Output the [x, y] coordinate of the center of the cell containing the given text.  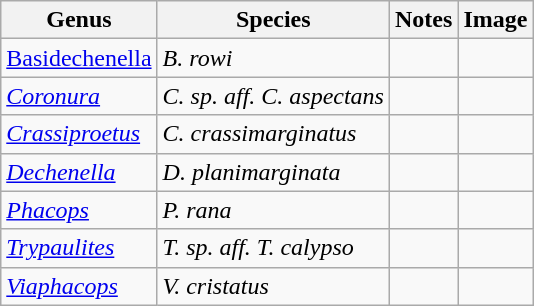
Dechenella [79, 172]
Genus [79, 20]
Image [496, 20]
Phacops [79, 210]
V. cristatus [273, 286]
Trypaulites [79, 248]
C. crassimarginatus [273, 134]
Species [273, 20]
Coronura [79, 96]
C. sp. aff. C. aspectans [273, 96]
Notes [423, 20]
Viaphacops [79, 286]
D. planimarginata [273, 172]
P. rana [273, 210]
Crassiproetus [79, 134]
T. sp. aff. T. calypso [273, 248]
Basidechenella [79, 58]
B. rowi [273, 58]
